Return the (X, Y) coordinate for the center point of the cell that contains the specified text.  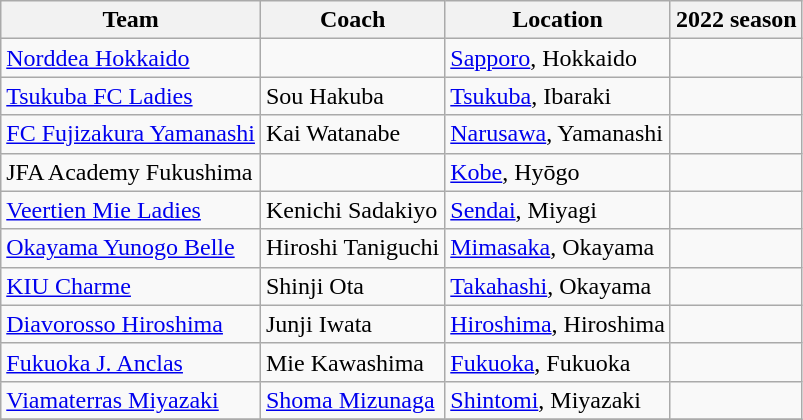
Hiroshi Taniguchi (352, 248)
Kobe, Hyōgo (558, 172)
Shintomi, Miyazaki (558, 400)
Sendai, Miyagi (558, 210)
Mie Kawashima (352, 362)
KIU Charme (131, 286)
Mimasaka, Okayama (558, 248)
Shinji Ota (352, 286)
Hiroshima, Hiroshima (558, 324)
Fukuoka J. Anclas (131, 362)
Takahashi, Okayama (558, 286)
Team (131, 20)
Coach (352, 20)
Veertien Mie Ladies (131, 210)
Tsukuba, Ibaraki (558, 96)
Location (558, 20)
Sou Hakuba (352, 96)
JFA Academy Fukushima (131, 172)
Sapporo, Hokkaido (558, 58)
Kenichi Sadakiyo (352, 210)
2022 season (736, 20)
Okayama Yunogo Belle (131, 248)
Junji Iwata (352, 324)
Fukuoka, Fukuoka (558, 362)
Norddea Hokkaido (131, 58)
Diavorosso Hiroshima (131, 324)
Tsukuba FC Ladies (131, 96)
Viamaterras Miyazaki (131, 400)
Kai Watanabe (352, 134)
Narusawa, Yamanashi (558, 134)
Shoma Mizunaga (352, 400)
FC Fujizakura Yamanashi (131, 134)
